Determine the (x, y) coordinate at the center of the cell enclosing the given text.  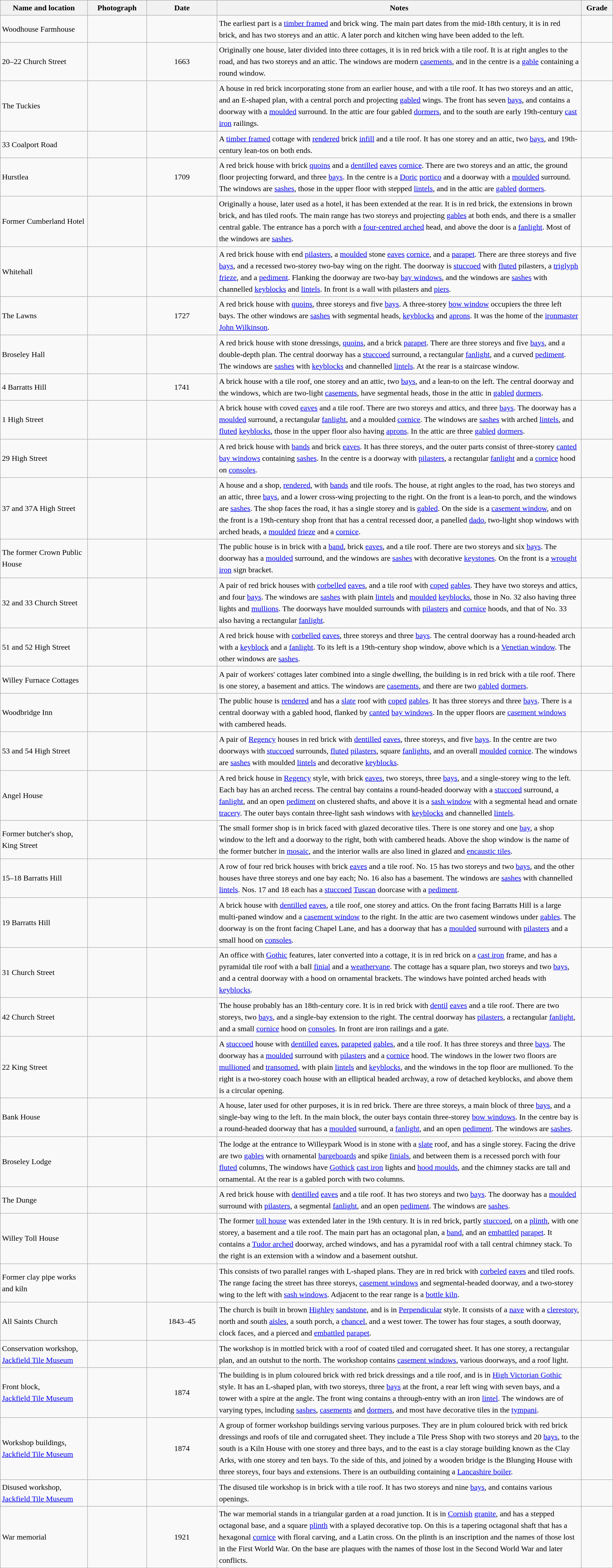
19 Barratts Hill (44, 922)
31 Church Street (44, 973)
20–22 Church Street (44, 61)
Willey Toll House (44, 1238)
Broseley Hall (44, 354)
Conservation workshop,Jackfield Tile Museum (44, 1354)
Woodbridge Inn (44, 713)
Date (182, 8)
Former Cumberland Hotel (44, 221)
The disused tile workshop is in brick with a tile roof. It has two storeys and nine bays, and contains various openings. (399, 1493)
Disused workshop,Jackfield Tile Museum (44, 1493)
Angel House (44, 795)
Broseley Lodge (44, 1162)
Former clay pipe works and kiln (44, 1283)
Name and location (44, 8)
1709 (182, 177)
The former Crown Public House (44, 559)
42 Church Street (44, 1017)
War memorial (44, 1537)
1921 (182, 1537)
Notes (399, 8)
Photograph (117, 8)
Front block,Jackfield Tile Museum (44, 1392)
Woodhouse Farmhouse (44, 29)
Grade (597, 8)
32 and 33 Church Street (44, 603)
33 Coalport Road (44, 144)
Hurstlea (44, 177)
The Dunge (44, 1200)
Willey Furnace Cottages (44, 680)
37 and 37A High Street (44, 508)
Workshop buildings,Jackfield Tile Museum (44, 1449)
22 King Street (44, 1067)
1843–45 (182, 1321)
1 High Street (44, 420)
1663 (182, 61)
1741 (182, 387)
15–18 Barratts Hill (44, 878)
1727 (182, 316)
29 High Street (44, 459)
53 and 54 High Street (44, 751)
Whitehall (44, 272)
4 Barratts Hill (44, 387)
Former butcher's shop, King Street (44, 839)
A timber framed cottage with rendered brick infill and a tile roof. It has one storey and an attic, two bays, and 19th-century lean-tos on both ends. (399, 144)
All Saints Church (44, 1321)
51 and 52 High Street (44, 647)
The Lawns (44, 316)
The Tuckies (44, 106)
Bank House (44, 1117)
